Identify which cell holds the provided text, then report its [X, Y] central coordinate. 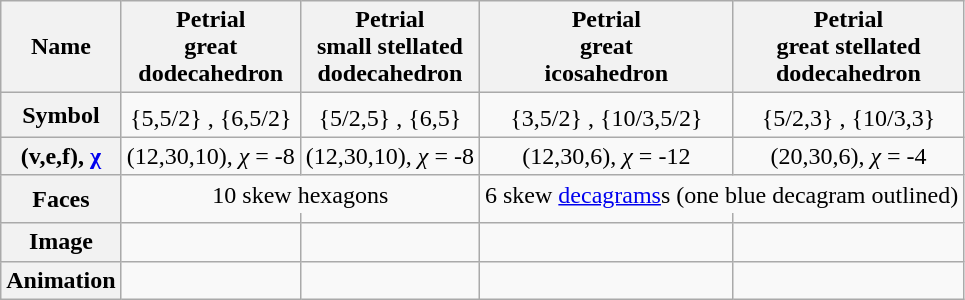
10 skew hexagons [300, 194]
Image [61, 242]
{5/2,5} , {6,5} [390, 116]
Faces [61, 199]
Petrialgreat stellateddodecahedron [848, 47]
{5,5/2} , {6,5/2} [210, 116]
{5/2,3} , {10/3,3} [848, 116]
(20,30,6), χ = -4 [848, 156]
Petrialgreatdodecahedron [210, 47]
(12,30,6), χ = -12 [606, 156]
Symbol [61, 116]
Petrialsmall stellateddodecahedron [390, 47]
Name [61, 47]
6 skew decagramss (one blue decagram outlined) [721, 194]
Animation [61, 280]
{3,5/2} , {10/3,5/2} [606, 116]
Petrialgreaticosahedron [606, 47]
(v,e,f), χ [61, 156]
